Return [X, Y] of the center of cell containing provided text 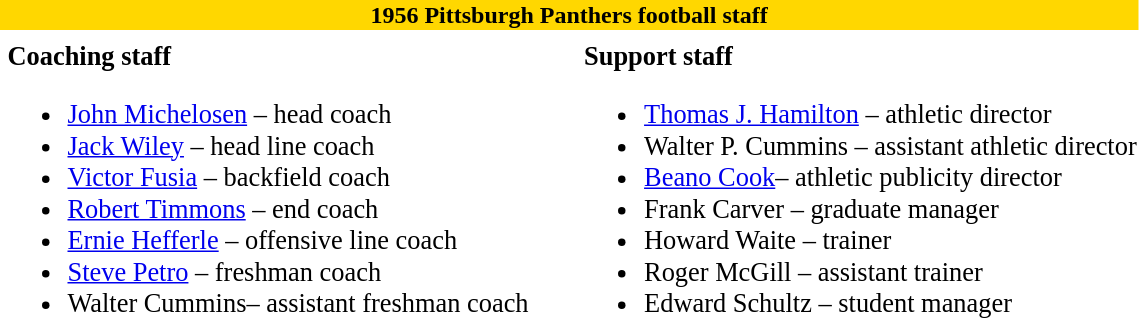
1956 Pittsburgh Panthers football staff [569, 15]
